Locate the cell with the specified text and output its (x, y) center coordinate. 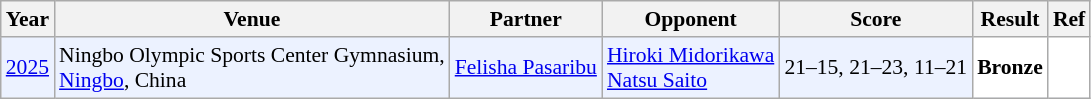
Bronze (1010, 68)
Felisha Pasaribu (526, 68)
Venue (252, 19)
Hiroki Midorikawa Natsu Saito (690, 68)
2025 (28, 68)
Opponent (690, 19)
Ref (1069, 19)
Ningbo Olympic Sports Center Gymnasium,Ningbo, China (252, 68)
21–15, 21–23, 11–21 (876, 68)
Result (1010, 19)
Partner (526, 19)
Score (876, 19)
Year (28, 19)
